Identify which cell holds the provided text, then report its (X, Y) central coordinate. 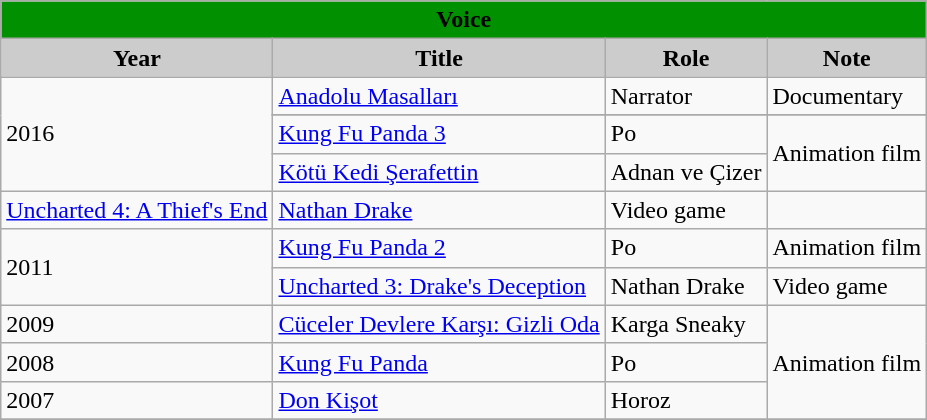
Kung Fu Panda 2 (439, 248)
2009 (137, 324)
Kung Fu Panda 3 (439, 134)
Role (686, 58)
Adnan ve Çizer (686, 172)
2016 (137, 134)
Voice (464, 20)
Kötü Kedi Şerafettin (439, 172)
Uncharted 4: A Thief's End (137, 210)
2007 (137, 400)
Anadolu Masalları (439, 96)
2011 (137, 267)
Don Kişot (439, 400)
Year (137, 58)
Kung Fu Panda (439, 362)
2008 (137, 362)
Horoz (686, 400)
Title (439, 58)
Cüceler Devlere Karşı: Gizli Oda (439, 324)
Uncharted 3: Drake's Deception (439, 286)
Karga Sneaky (686, 324)
Narrator (686, 96)
Documentary (847, 96)
Note (847, 58)
